For the text-containing cell, return its midpoint in [x, y] coordinate format. 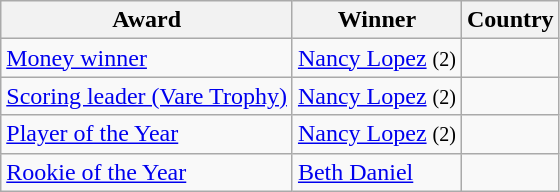
Winner [376, 20]
Player of the Year [147, 134]
Country [510, 20]
Scoring leader (Vare Trophy) [147, 96]
Beth Daniel [376, 172]
Award [147, 20]
Rookie of the Year [147, 172]
Money winner [147, 58]
